Output the (x, y) coordinate of the center of the cell containing the given text.  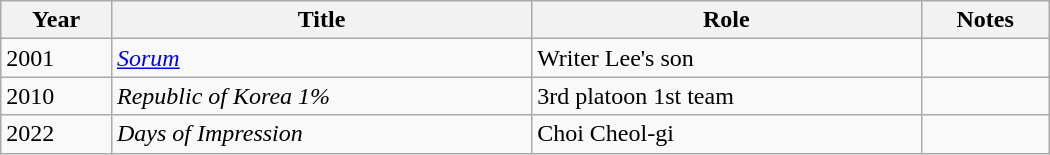
Days of Impression (321, 134)
2022 (56, 134)
2010 (56, 96)
Title (321, 20)
Writer Lee's son (726, 58)
3rd platoon 1st team (726, 96)
Role (726, 20)
Notes (985, 20)
Republic of Korea 1% (321, 96)
Choi Cheol-gi (726, 134)
Sorum (321, 58)
Year (56, 20)
2001 (56, 58)
